From the cell containing the given text, extract its center point as [x, y] coordinate. 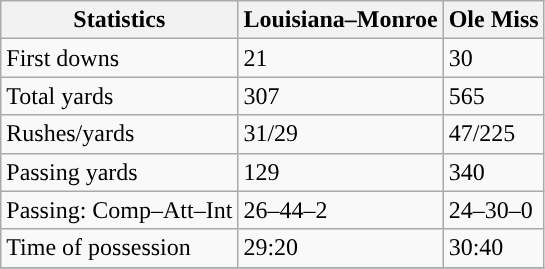
129 [340, 172]
Passing yards [120, 172]
Louisiana–Monroe [340, 20]
21 [340, 58]
30:40 [494, 248]
340 [494, 172]
Passing: Comp–Att–Int [120, 210]
Total yards [120, 96]
29:20 [340, 248]
565 [494, 96]
Rushes/yards [120, 134]
47/225 [494, 134]
26–44–2 [340, 210]
Ole Miss [494, 20]
24–30–0 [494, 210]
Statistics [120, 20]
30 [494, 58]
307 [340, 96]
First downs [120, 58]
Time of possession [120, 248]
31/29 [340, 134]
